Find where the given text appears and provide that cell's center as (x, y) coordinate. 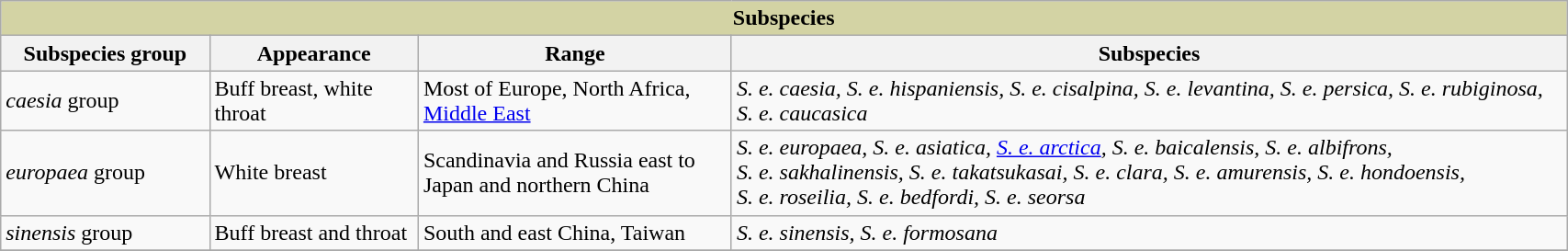
Range (575, 53)
sinensis group (105, 233)
caesia group (105, 101)
Most of Europe, North Africa, Middle East (575, 101)
europaea group (105, 173)
S. e. sinensis, S. e. formosana (1148, 233)
Buff breast and throat (314, 233)
Subspecies group (105, 53)
Buff breast, white throat (314, 101)
Scandinavia and Russia east to Japan and northern China (575, 173)
South and east China, Taiwan (575, 233)
S. e. caesia, S. e. hispaniensis, S. e. cisalpina, S. e. levantina, S. e. persica, S. e. rubiginosa, S. e. caucasica (1148, 101)
White breast (314, 173)
Appearance (314, 53)
